Find where the given text appears and provide that cell's center as (X, Y) coordinate. 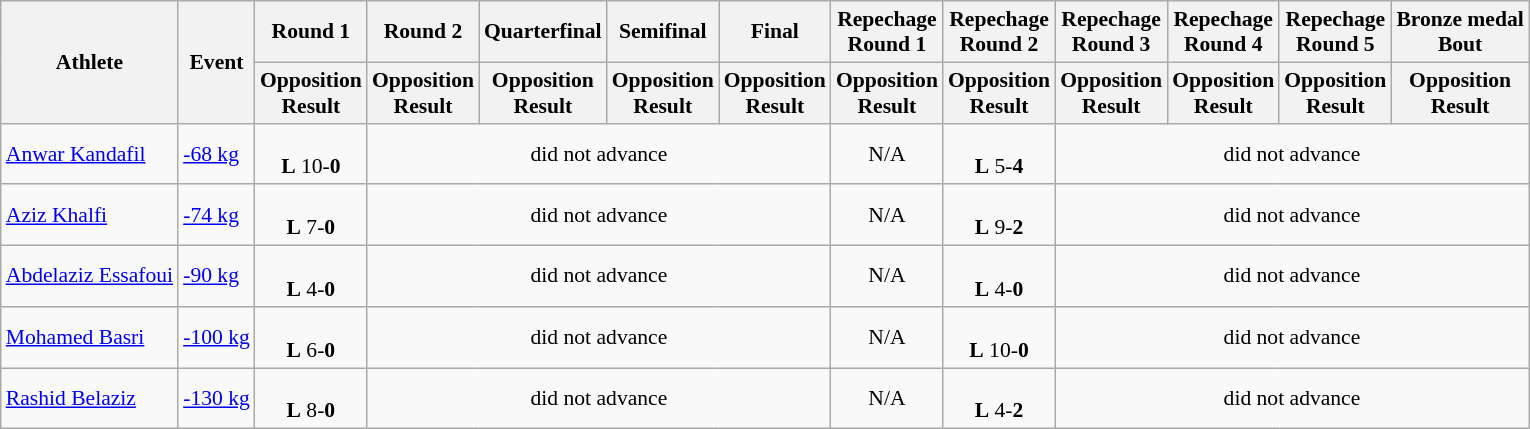
-90 kg (216, 276)
Event (216, 62)
Bronze medalBout (1460, 32)
Round 2 (423, 32)
Athlete (90, 62)
RepechageRound 4 (1223, 32)
Aziz Khalfi (90, 216)
L 8-0 (311, 398)
RepechageRound 1 (887, 32)
RepechageRound 5 (1335, 32)
-130 kg (216, 398)
L 9-2 (999, 216)
L 6-0 (311, 338)
Final (775, 32)
-68 kg (216, 154)
-100 kg (216, 338)
L 5-4 (999, 154)
Mohamed Basri (90, 338)
Round 1 (311, 32)
Abdelaziz Essafoui (90, 276)
Quarterfinal (543, 32)
Semifinal (663, 32)
L 4-2 (999, 398)
L 7-0 (311, 216)
-74 kg (216, 216)
RepechageRound 2 (999, 32)
RepechageRound 3 (1111, 32)
Anwar Kandafil (90, 154)
Rashid Belaziz (90, 398)
